Capture the cell that displays the provided text and extract its (x, y) central coordinate. 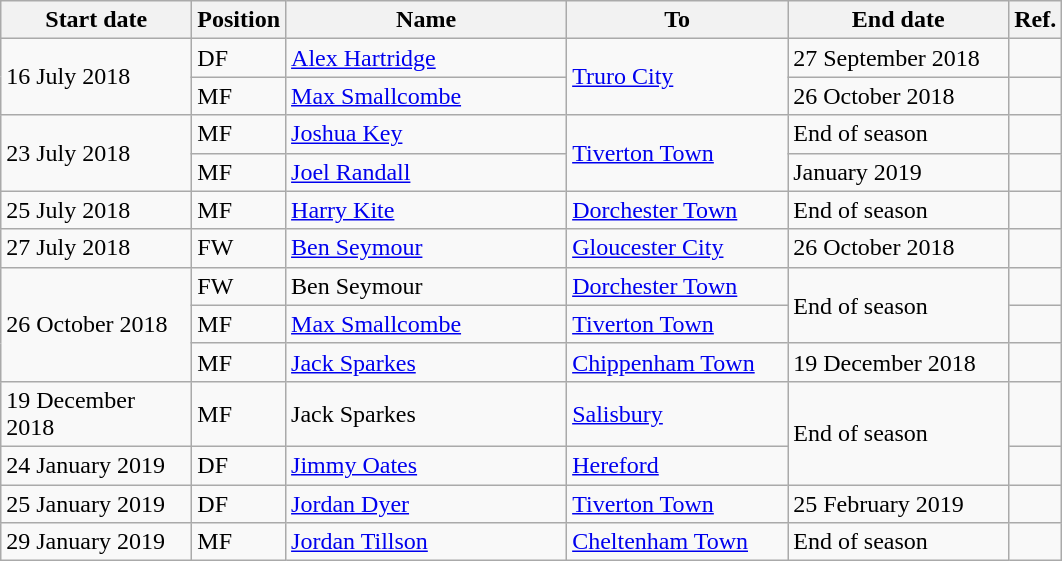
Alex Hartridge (426, 58)
Joshua Key (426, 134)
25 February 2019 (898, 503)
End date (898, 20)
Position (239, 20)
29 January 2019 (96, 542)
Jordan Dyer (426, 503)
24 January 2019 (96, 465)
Jimmy Oates (426, 465)
Start date (96, 20)
Ref. (1036, 20)
16 July 2018 (96, 77)
23 July 2018 (96, 153)
Chippenham Town (678, 362)
Cheltenham Town (678, 542)
25 July 2018 (96, 210)
Harry Kite (426, 210)
Hereford (678, 465)
27 September 2018 (898, 58)
Salisbury (678, 414)
Truro City (678, 77)
Joel Randall (426, 172)
Name (426, 20)
Gloucester City (678, 248)
January 2019 (898, 172)
25 January 2019 (96, 503)
27 July 2018 (96, 248)
Jordan Tillson (426, 542)
To (678, 20)
